Locate the cell with the specified text and output its [x, y] center coordinate. 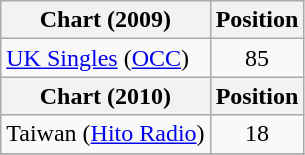
UK Singles (OCC) [106, 58]
Taiwan (Hito Radio) [106, 134]
Chart (2009) [106, 20]
85 [257, 58]
18 [257, 134]
Chart (2010) [106, 96]
